Capture the cell that displays the provided text and extract its [x, y] central coordinate. 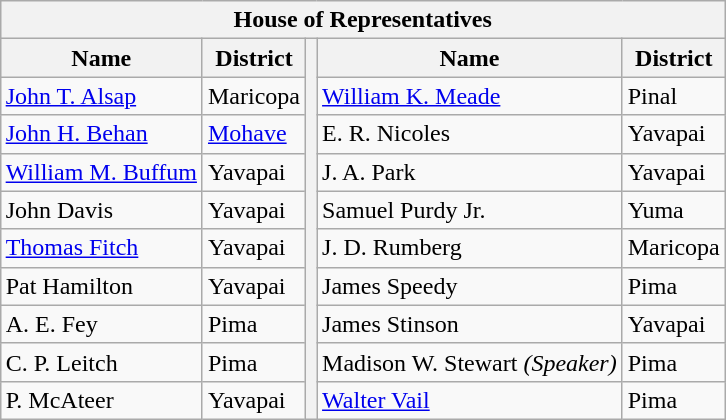
Mohave [254, 134]
A. E. Fey [101, 324]
John T. Alsap [101, 96]
James Stinson [470, 324]
Pinal [674, 96]
Yuma [674, 210]
John Davis [101, 210]
P. McAteer [101, 400]
Samuel Purdy Jr. [470, 210]
Pat Hamilton [101, 286]
C. P. Leitch [101, 362]
Walter Vail [470, 400]
J. A. Park [470, 172]
William K. Meade [470, 96]
J. D. Rumberg [470, 248]
James Speedy [470, 286]
William M. Buffum [101, 172]
E. R. Nicoles [470, 134]
John H. Behan [101, 134]
Thomas Fitch [101, 248]
House of Representatives [362, 20]
Madison W. Stewart (Speaker) [470, 362]
